Pinpoint the cell where the given text exists, returning its [X, Y] midpoint coordinate. 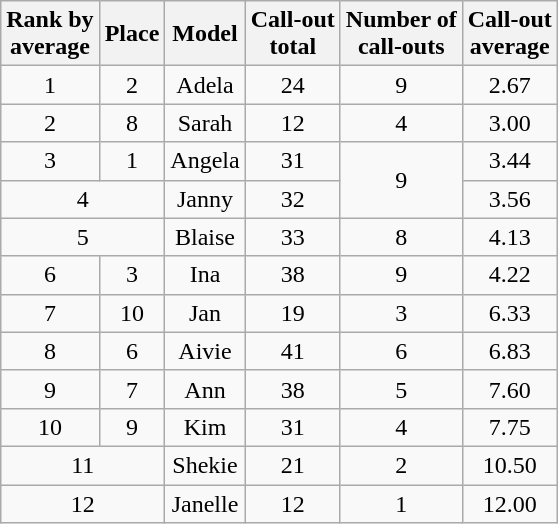
Blaise [205, 237]
3.44 [510, 161]
21 [292, 465]
Model [205, 34]
24 [292, 85]
Number ofcall-outs [401, 34]
7.75 [510, 427]
Place [132, 34]
7.60 [510, 389]
12.00 [510, 503]
3.56 [510, 199]
Ann [205, 389]
32 [292, 199]
6.33 [510, 313]
Jan [205, 313]
41 [292, 351]
11 [83, 465]
Aivie [205, 351]
Angela [205, 161]
Adela [205, 85]
Call-outtotal [292, 34]
10.50 [510, 465]
3.00 [510, 123]
Sarah [205, 123]
Kim [205, 427]
19 [292, 313]
33 [292, 237]
Rank byaverage [50, 34]
Janny [205, 199]
4.13 [510, 237]
Ina [205, 275]
2.67 [510, 85]
Janelle [205, 503]
6.83 [510, 351]
Shekie [205, 465]
Call-outaverage [510, 34]
4.22 [510, 275]
